Output the [X, Y] coordinate of the center of the cell containing the given text.  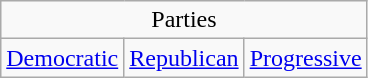
Republican [184, 58]
Progressive [306, 58]
Democratic [62, 58]
Parties [184, 20]
